Determine the [X, Y] coordinate at the center of the cell enclosing the given text.  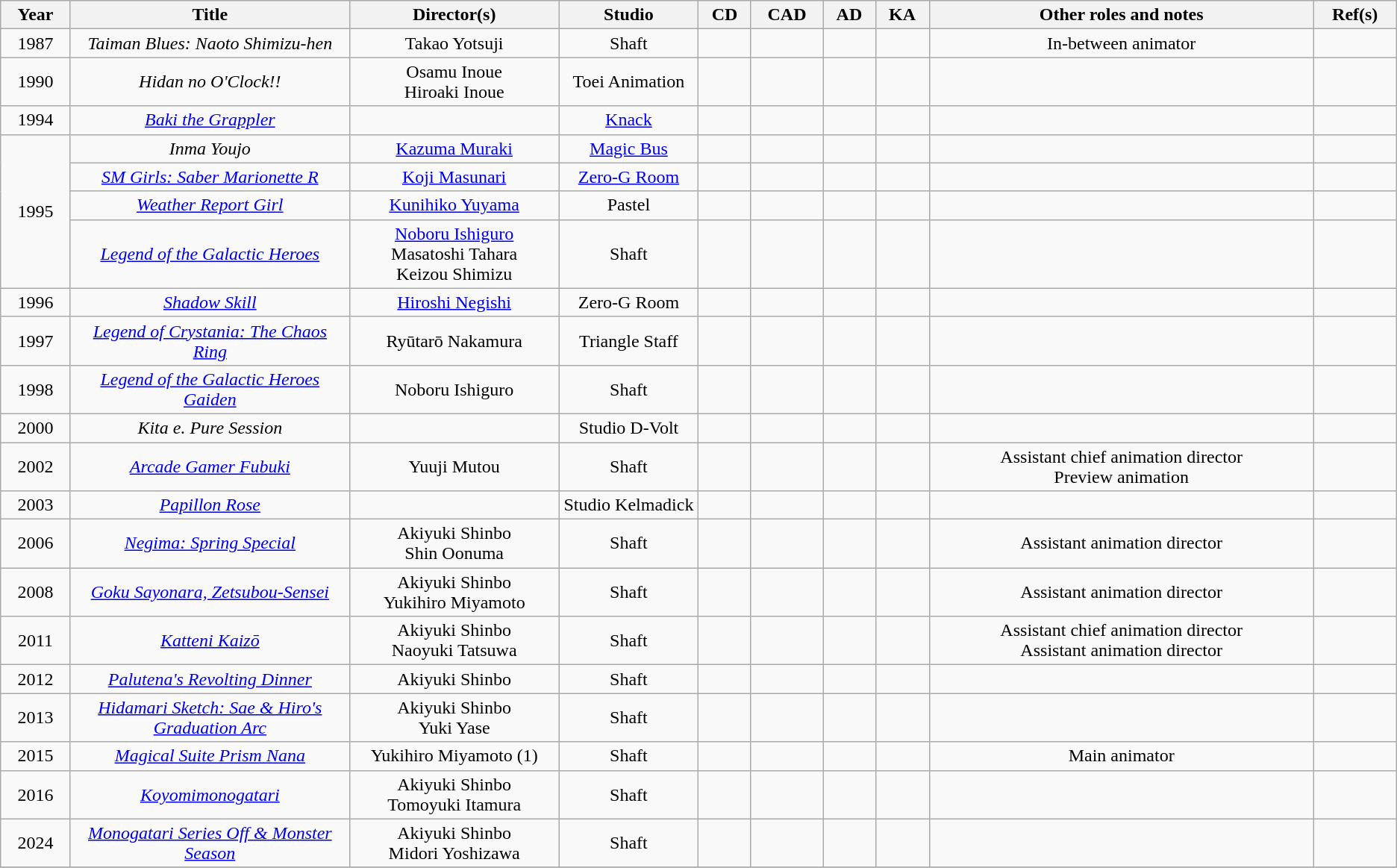
Arcade Gamer Fubuki [210, 466]
Hidan no O'Clock!! [210, 82]
1987 [36, 43]
2003 [36, 505]
Yukihiro Miyamoto (1) [454, 756]
Main animator [1121, 756]
Goku Sayonara, Zetsubou-Sensei [210, 593]
Baki the Grappler [210, 120]
Legend of the Galactic Heroes Gaiden [210, 390]
Akiyuki ShinboYukihiro Miyamoto [454, 593]
KA [902, 15]
In-between animator [1121, 43]
Koyomimonogatari [210, 794]
2016 [36, 794]
Shadow Skill [210, 302]
Monogatari Series Off & Monster Season [210, 843]
Noboru Ishiguro [454, 390]
Magical Suite Prism Nana [210, 756]
Triangle Staff [628, 340]
Negima: Spring Special [210, 543]
Taiman Blues: Naoto Shimizu-hen [210, 43]
Studio D-Volt [628, 428]
1990 [36, 82]
Studio Kelmadick [628, 505]
Director(s) [454, 15]
Koji Masunari [454, 177]
Kazuma Muraki [454, 149]
2024 [36, 843]
Yuuji Mutou [454, 466]
Hidamari Sketch: Sae & Hiro's Graduation Arc [210, 718]
Magic Bus [628, 149]
2000 [36, 428]
2015 [36, 756]
Hiroshi Negishi [454, 302]
CD [725, 15]
Legend of the Galactic Heroes [210, 254]
Osamu InoueHiroaki Inoue [454, 82]
2008 [36, 593]
Studio [628, 15]
Akiyuki ShinboTomoyuki Itamura [454, 794]
Legend of Crystania: The Chaos Ring [210, 340]
Papillon Rose [210, 505]
Knack [628, 120]
2012 [36, 679]
Palutena's Revolting Dinner [210, 679]
Title [210, 15]
2013 [36, 718]
Akiyuki Shinbo [454, 679]
Weather Report Girl [210, 205]
2011 [36, 640]
Other roles and notes [1121, 15]
Takao Yotsuji [454, 43]
1996 [36, 302]
1997 [36, 340]
CAD [787, 15]
Pastel [628, 205]
Kunihiko Yuyama [454, 205]
Ryūtarō Nakamura [454, 340]
Assistant chief animation directorPreview animation [1121, 466]
Akiyuki ShinboMidori Yoshizawa [454, 843]
AD [849, 15]
Assistant chief animation directorAssistant animation director [1121, 640]
2006 [36, 543]
1998 [36, 390]
2002 [36, 466]
1994 [36, 120]
SM Girls: Saber Marionette R [210, 177]
Inma Youjo [210, 149]
Toei Animation [628, 82]
Akiyuki ShinboNaoyuki Tatsuwa [454, 640]
1995 [36, 211]
Akiyuki ShinboYuki Yase [454, 718]
Year [36, 15]
Katteni Kaizō [210, 640]
Noboru IshiguroMasatoshi TaharaKeizou Shimizu [454, 254]
Kita e. Pure Session [210, 428]
Akiyuki ShinboShin Oonuma [454, 543]
Ref(s) [1355, 15]
